For the text-containing cell, return its midpoint in (x, y) coordinate format. 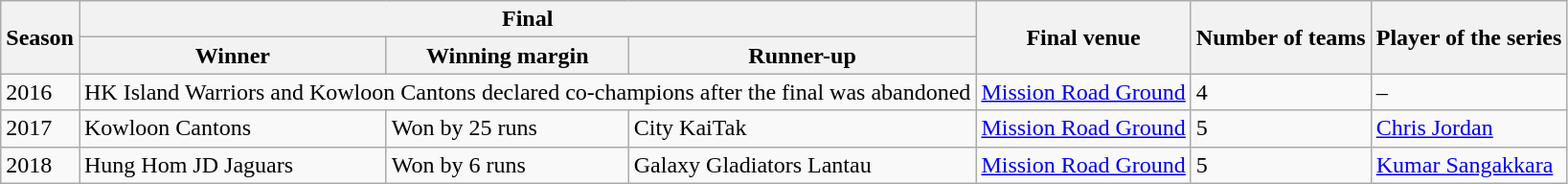
2017 (40, 128)
Final (527, 19)
2016 (40, 92)
Kumar Sangakkara (1469, 165)
Player of the series (1469, 37)
Season (40, 37)
Winner (232, 56)
Won by 25 runs (508, 128)
Chris Jordan (1469, 128)
Won by 6 runs (508, 165)
4 (1281, 92)
Final venue (1083, 37)
Number of teams (1281, 37)
Runner-up (803, 56)
Galaxy Gladiators Lantau (803, 165)
– (1469, 92)
2018 (40, 165)
Kowloon Cantons (232, 128)
HK Island Warriors and Kowloon Cantons declared co-champions after the final was abandoned (527, 92)
Hung Hom JD Jaguars (232, 165)
City KaiTak (803, 128)
Winning margin (508, 56)
